Return the (X, Y) coordinate for the center point of the cell that contains the specified text.  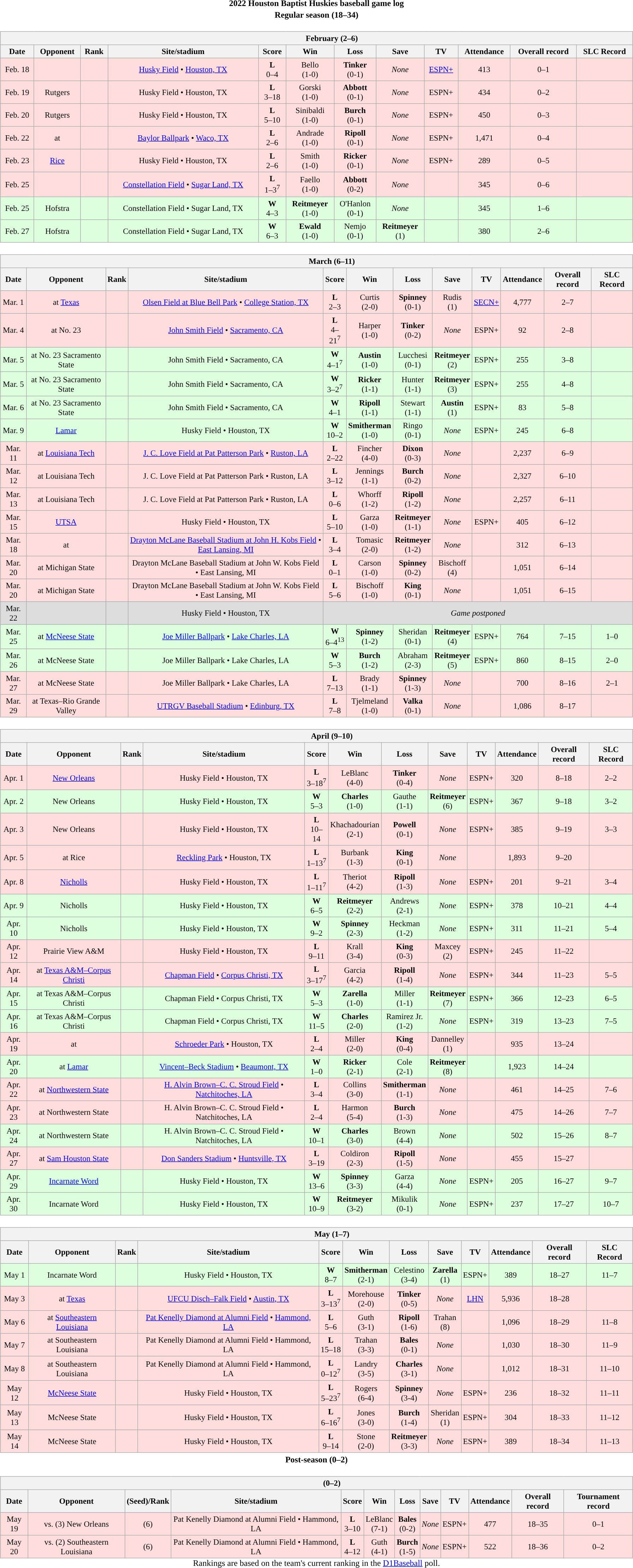
6–10 (568, 476)
Nemjo(0-1) (355, 231)
935 (517, 1044)
L1–37 (272, 184)
11–8 (610, 1322)
L4–12 (353, 1546)
Schroeder Park • Houston, TX (224, 1044)
February (2–6) (316, 38)
at Lamar (73, 1067)
2–2 (611, 778)
Charles(3-1) (409, 1368)
Mar. 25 (13, 637)
Ripoll(1-4) (404, 975)
Burch(1-3) (404, 1113)
Celestino(3-4) (409, 1275)
Ricker(1-1) (369, 384)
Spinney(3-3) (355, 1181)
Ripoll(1-6) (409, 1322)
10–7 (611, 1204)
Trahan(8) (445, 1322)
Tjelmeland(1-0) (369, 706)
Spinney(0-2) (413, 567)
Apr. 12 (13, 951)
18–28 (560, 1298)
Game postponed (478, 613)
Mar. 9 (13, 430)
18–29 (560, 1322)
15–26 (564, 1135)
311 (517, 928)
Ripoll(1-3) (404, 882)
Smitherman(1-0) (369, 430)
Drayton McLane Baseball Stadium at John H. Kobs Field • East Lansing, MI (226, 545)
Brady(1-1) (369, 683)
2–8 (568, 330)
8–18 (564, 778)
205 (517, 1181)
Ripoll(1-2) (413, 499)
Mar. 1 (13, 302)
L15–18 (331, 1345)
Smitherman(1-1) (404, 1089)
Bales(0-2) (408, 1524)
11–12 (610, 1417)
W4–17 (335, 360)
L1–117 (316, 882)
1,471 (484, 138)
5–5 (611, 975)
405 (522, 522)
13–24 (564, 1044)
7–5 (611, 1022)
Reitmeyer(1) (400, 231)
Baylor Ballpark • Waco, TX (183, 138)
W11–5 (316, 1022)
Reckling Park • Houston, TX (224, 858)
Zarella(1-0) (355, 998)
May 8 (15, 1368)
Tournament record (598, 1501)
378 (517, 906)
Sheridan(1) (445, 1417)
11–22 (564, 951)
Reitmeyer(1-0) (310, 208)
L0–6 (335, 499)
92 (522, 330)
Reitmeyer(8) (448, 1067)
Apr. 14 (13, 975)
764 (522, 637)
Dixon(0-3) (413, 454)
L2–3 (335, 302)
May 14 (15, 1441)
at Texas–Rio Grande Valley (66, 706)
461 (517, 1089)
860 (522, 661)
Collins(3-0) (355, 1089)
Tinker(0-2) (413, 330)
L9–11 (316, 951)
Bales(0-1) (409, 1345)
L7–13 (335, 683)
UFCU Disch–Falk Field • Austin, TX (228, 1298)
Mar. 22 (13, 613)
4–8 (568, 384)
Reitmeyer(7) (448, 998)
Reitmeyer(6) (448, 801)
Krall(3-4) (355, 951)
Brown(4-4) (404, 1135)
477 (490, 1524)
Rudis(1) (452, 302)
475 (517, 1113)
L2–22 (335, 454)
18–35 (538, 1524)
236 (511, 1393)
450 (484, 115)
6–11 (568, 499)
Mar. 15 (13, 522)
2,257 (522, 499)
May 3 (15, 1298)
Apr. 29 (13, 1181)
8–16 (568, 683)
Powell(0-1) (404, 829)
Stone(2-0) (366, 1441)
14–25 (564, 1089)
W10–1 (316, 1135)
Burch(1-4) (409, 1417)
Charles(1-0) (355, 801)
Ripoll(0-1) (355, 138)
7–15 (568, 637)
Ricker(2-1) (355, 1067)
Reitmeyer(1-2) (413, 545)
Burch(1-2) (369, 661)
3–4 (611, 882)
14–26 (564, 1113)
3–2 (611, 801)
Landry(3-5) (366, 1368)
7–7 (611, 1113)
Reitmeyer(3-2) (355, 1204)
Spinney(1-2) (369, 637)
at Rice (73, 858)
367 (517, 801)
Feb. 18 (17, 69)
7–6 (611, 1089)
1,030 (511, 1345)
0–4 (543, 138)
Valka(0-1) (413, 706)
May (1–7) (316, 1234)
320 (517, 778)
Guth(4-1) (379, 1546)
Apr. 19 (13, 1044)
May 20 (14, 1546)
Mar. 13 (13, 499)
Apr. 30 (13, 1204)
Apr. 8 (13, 882)
L3–177 (316, 975)
15–27 (564, 1158)
L5–237 (331, 1393)
May 12 (15, 1393)
11–11 (610, 1393)
Theriot(4-2) (355, 882)
Charles(3-0) (355, 1135)
Austin(1) (452, 408)
Feb. 22 (17, 138)
vs. (2) Southeastern Louisiana (76, 1546)
Ewald(1-0) (310, 231)
Garcia(4-2) (355, 975)
502 (517, 1135)
Apr. 24 (13, 1135)
522 (490, 1546)
6–15 (568, 590)
83 (522, 408)
L0–127 (331, 1368)
700 (522, 683)
18–32 (560, 1393)
4–4 (611, 906)
Lucchesi(0-1) (413, 360)
Feb. 19 (17, 93)
LHN (475, 1298)
304 (511, 1417)
1,893 (517, 858)
Ricker(0-1) (355, 161)
W3–27 (335, 384)
344 (517, 975)
Spinney(2-3) (355, 928)
18–27 (560, 1275)
Gauthe(1-1) (404, 801)
Sheridan(0-1) (413, 637)
380 (484, 231)
Dannelley(1) (448, 1044)
9–19 (564, 829)
6–9 (568, 454)
May 6 (15, 1322)
13–23 (564, 1022)
385 (517, 829)
6–12 (568, 522)
SECN+ (486, 302)
UTRGV Baseball Stadium • Edinburg, TX (226, 706)
Jones(3-0) (366, 1417)
14–24 (564, 1067)
Abbott(0-2) (355, 184)
Tinker(0-4) (404, 778)
6–14 (568, 567)
Feb. 20 (17, 115)
L3–18 (272, 93)
Apr. 23 (13, 1113)
Spinney(1-3) (413, 683)
Apr. 16 (13, 1022)
Faello(1-0) (310, 184)
L4–217 (335, 330)
W8–7 (331, 1275)
Apr. 20 (13, 1067)
18–34 (560, 1441)
9–20 (564, 858)
Abbott(0-1) (355, 93)
L10–14 (316, 829)
Harper(1-0) (369, 330)
Tomasic(2-0) (369, 545)
Burbank(1-3) (355, 858)
11–7 (610, 1275)
(0–2) (316, 1483)
Rice (57, 161)
Heckman(1-2) (404, 928)
6–5 (611, 998)
Miller(2-0) (355, 1044)
Apr. 9 (13, 906)
W6–3 (272, 231)
L3–12 (335, 476)
Reitmeyer(4) (452, 637)
W4–3 (272, 208)
Abraham(2-3) (413, 661)
434 (484, 93)
0–3 (543, 115)
11–21 (564, 928)
12–23 (564, 998)
at No. 23 (66, 330)
Ripoll(1-1) (369, 408)
Rogers(6-4) (366, 1393)
1,096 (511, 1322)
Mar. 27 (13, 683)
Spinney(3-4) (409, 1393)
10–21 (564, 906)
2,327 (522, 476)
9–21 (564, 882)
Carson(1-0) (369, 567)
Bischoff(1-0) (369, 590)
L1–137 (316, 858)
312 (522, 545)
Trahan(3-3) (366, 1345)
Apr. 27 (13, 1158)
16–27 (564, 1181)
6–13 (568, 545)
UTSA (66, 522)
Feb. 27 (17, 231)
W9–2 (316, 928)
18–36 (538, 1546)
Fincher(4-0) (369, 454)
(Seed)/Rank (148, 1501)
L3–137 (331, 1298)
vs. (3) New Orleans (76, 1524)
Reitmeyer(2) (452, 360)
Reitmeyer(1-1) (413, 522)
5,936 (511, 1298)
237 (517, 1204)
Khachadourian(2-1) (355, 829)
LeBlanc(7-1) (379, 1524)
Tinker(0-5) (409, 1298)
17–27 (564, 1204)
9–7 (611, 1181)
L3–10 (353, 1524)
Jennings(1-1) (369, 476)
Reitmeyer(3) (452, 384)
L3–187 (316, 778)
3–3 (611, 829)
Maxcey(2) (448, 951)
1,086 (522, 706)
5–4 (611, 928)
W13–6 (316, 1181)
Bischoff(4) (452, 567)
Whorff(1-2) (369, 499)
4,777 (522, 302)
March (6–11) (316, 261)
Harmon(5-4) (355, 1113)
2–6 (543, 231)
Curtis(2-0) (369, 302)
King(0-4) (404, 1044)
Zarella(1) (445, 1275)
Tinker(0-1) (355, 69)
Burch(1-5) (408, 1546)
Hunter(1-1) (413, 384)
Ringo(0-1) (413, 430)
8–7 (611, 1135)
Olsen Field at Blue Bell Park • College Station, TX (226, 302)
at Sam Houston State (73, 1158)
Morehouse(2-0) (366, 1298)
319 (517, 1022)
Charles(2-0) (355, 1022)
Ripoll(1-5) (404, 1158)
Austin(1-0) (369, 360)
Stewart(1-1) (413, 408)
Reitmeyer(5) (452, 661)
Burch(0-2) (413, 476)
Andrade(1-0) (310, 138)
May 1 (15, 1275)
Mikulik(0-1) (404, 1204)
18–31 (560, 1368)
L0–4 (272, 69)
Apr. 2 (13, 801)
0–5 (543, 161)
Apr. 3 (13, 829)
8–17 (568, 706)
Coldiron(2-3) (355, 1158)
April (9–10) (316, 736)
King(0-3) (404, 951)
1–0 (612, 637)
Andrews(2-1) (404, 906)
Apr. 15 (13, 998)
Don Sanders Stadium • Huntsville, TX (224, 1158)
Feb. 23 (17, 161)
1,012 (511, 1368)
Prairie View A&M (73, 951)
11–10 (610, 1368)
Reitmeyer(2-2) (355, 906)
Mar. 12 (13, 476)
Apr. 5 (13, 858)
L3–19 (316, 1158)
Garza(4-4) (404, 1181)
Miller(1-1) (404, 998)
Apr. 1 (13, 778)
Bello(1-0) (310, 69)
Vincent–Beck Stadium • Beaumont, TX (224, 1067)
Mar. 29 (13, 706)
8–15 (568, 661)
289 (484, 161)
W6–5 (316, 906)
Lamar (66, 430)
O'Hanlon(0-1) (355, 208)
455 (517, 1158)
413 (484, 69)
L6–167 (331, 1417)
W6–413 (335, 637)
2–1 (612, 683)
2–7 (568, 302)
366 (517, 998)
18–30 (560, 1345)
W10–2 (335, 430)
1–6 (543, 208)
Guth(3-1) (366, 1322)
Mar. 26 (13, 661)
May 13 (15, 1417)
Spinney(0-1) (413, 302)
3–8 (568, 360)
Mar. 11 (13, 454)
W1–0 (316, 1067)
Mar. 18 (13, 545)
0–6 (543, 184)
L9–14 (331, 1441)
May 19 (14, 1524)
9–18 (564, 801)
L7–8 (335, 706)
11–23 (564, 975)
11–9 (610, 1345)
Mar. 6 (13, 408)
Ramirez Jr.(1-2) (404, 1022)
Smitherman(2-1) (366, 1275)
W10–9 (316, 1204)
May 7 (15, 1345)
18–33 (560, 1417)
Smith(1-0) (310, 161)
2,237 (522, 454)
Mar. 4 (13, 330)
6–8 (568, 430)
Apr. 10 (13, 928)
LeBlanc(4-0) (355, 778)
Reitmeyer(3-3) (409, 1441)
5–8 (568, 408)
W4–1 (335, 408)
L0–1 (335, 567)
201 (517, 882)
2–0 (612, 661)
Cole(2-1) (404, 1067)
Burch(0-1) (355, 115)
Sinibaldi(1-0) (310, 115)
Apr. 22 (13, 1089)
1,923 (517, 1067)
11–13 (610, 1441)
Gorski(1-0) (310, 93)
Garza(1-0) (369, 522)
